Locate the cell with the specified text and output its (X, Y) center coordinate. 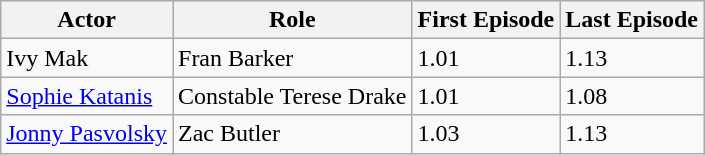
Ivy Mak (87, 58)
1.03 (486, 134)
Last Episode (632, 20)
Zac Butler (292, 134)
Sophie Katanis (87, 96)
Role (292, 20)
Jonny Pasvolsky (87, 134)
Fran Barker (292, 58)
Constable Terese Drake (292, 96)
Actor (87, 20)
1.08 (632, 96)
First Episode (486, 20)
